Output the (x, y) coordinate of the center of the cell containing the given text.  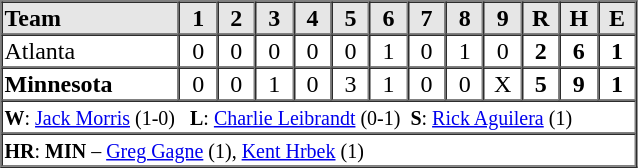
HR: MIN – Greg Gagne (1), Kent Hrbek (1) (319, 150)
8 (465, 18)
W: Jack Morris (1-0) L: Charlie Leibrandt (0-1) S: Rick Aguilera (1) (319, 116)
R (541, 18)
Atlanta (91, 50)
E (617, 18)
Minnesota (91, 84)
7 (427, 18)
H (579, 18)
4 (312, 18)
Team (91, 18)
X (503, 84)
